Find where the given text appears and provide that cell's center as (X, Y) coordinate. 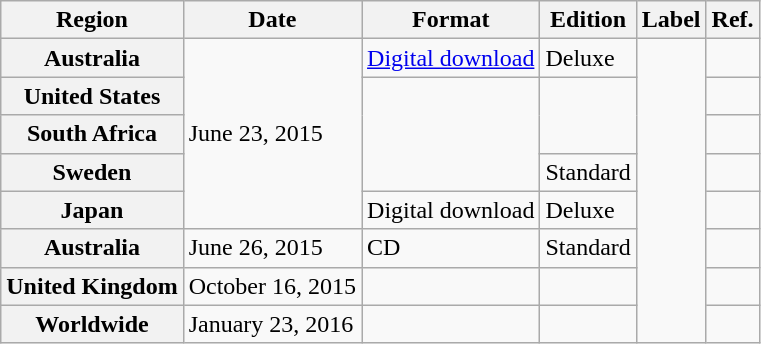
October 16, 2015 (272, 286)
Worldwide (92, 324)
United States (92, 96)
Japan (92, 210)
Date (272, 20)
Label (671, 20)
South Africa (92, 134)
Region (92, 20)
Ref. (732, 20)
June 23, 2015 (272, 134)
June 26, 2015 (272, 248)
Format (451, 20)
United Kingdom (92, 286)
Sweden (92, 172)
January 23, 2016 (272, 324)
CD (451, 248)
Edition (588, 20)
